Capture the cell that displays the provided text and extract its [X, Y] central coordinate. 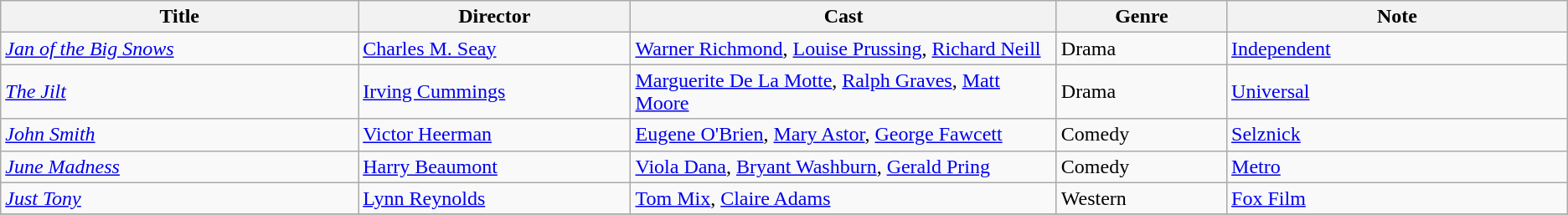
Jan of the Big Snows [179, 49]
John Smith [179, 135]
Warner Richmond, Louise Prussing, Richard Neill [843, 49]
Independent [1397, 49]
Just Tony [179, 198]
Eugene O'Brien, Mary Astor, George Fawcett [843, 135]
Viola Dana, Bryant Washburn, Gerald Pring [843, 166]
Western [1141, 198]
Genre [1141, 17]
June Madness [179, 166]
Fox Film [1397, 198]
Universal [1397, 92]
Note [1397, 17]
Marguerite De La Motte, Ralph Graves, Matt Moore [843, 92]
The Jilt [179, 92]
Cast [843, 17]
Tom Mix, Claire Adams [843, 198]
Title [179, 17]
Selznick [1397, 135]
Director [494, 17]
Harry Beaumont [494, 166]
Metro [1397, 166]
Irving Cummings [494, 92]
Lynn Reynolds [494, 198]
Victor Heerman [494, 135]
Charles M. Seay [494, 49]
